Identify which cell holds the provided text, then report its (X, Y) central coordinate. 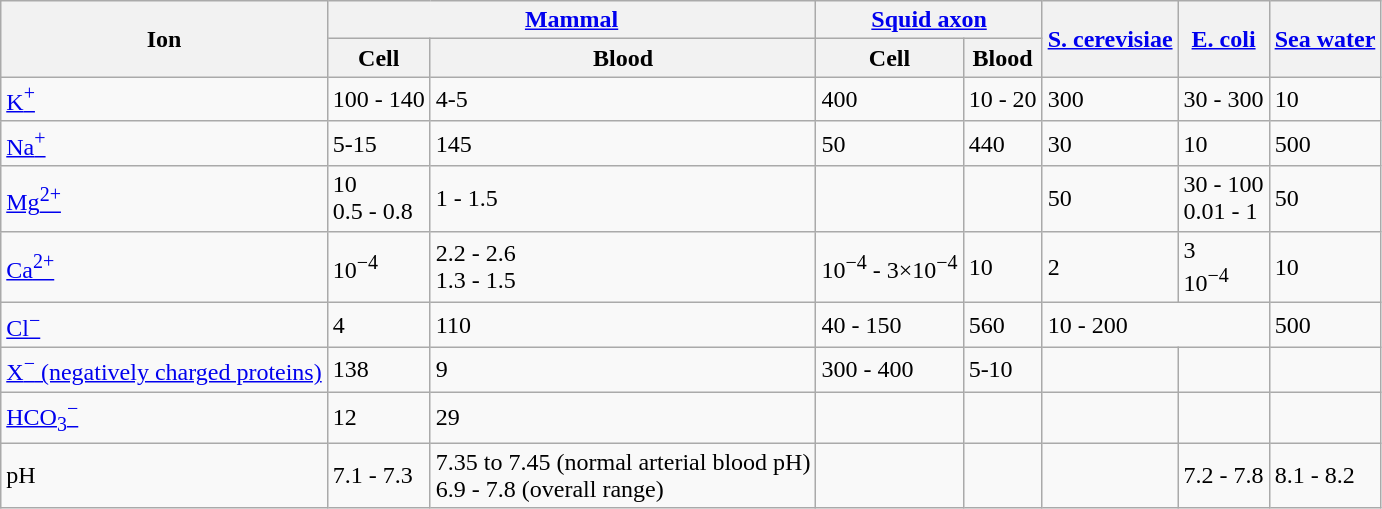
10 - 20 (1002, 100)
300 - 400 (890, 370)
Sea water (1325, 39)
560 (1002, 326)
145 (623, 144)
100 - 140 (378, 100)
Mg2+ (164, 198)
1 - 1.5 (623, 198)
300 (1110, 100)
Cl− (164, 326)
K+ (164, 100)
138 (378, 370)
400 (890, 100)
30 - 100 0.01 - 1 (1224, 198)
440 (1002, 144)
Mammal (572, 20)
30 - 300 (1224, 100)
Na+ (164, 144)
Ion (164, 39)
110 (623, 326)
E. coli (1224, 39)
Ca2+ (164, 267)
4-5 (623, 100)
10 - 200 (1156, 326)
8.1 - 8.2 (1325, 476)
10−4 - 3×10−4 (890, 267)
2.2 - 2.6 1.3 - 1.5 (623, 267)
29 (623, 418)
5-10 (1002, 370)
10 0.5 - 0.8 (378, 198)
pH (164, 476)
3 10−4 (1224, 267)
7.2 - 7.8 (1224, 476)
12 (378, 418)
2 (1110, 267)
Squid axon (929, 20)
10−4 (378, 267)
5-15 (378, 144)
X− (negatively charged proteins) (164, 370)
HCO3− (164, 418)
7.1 - 7.3 (378, 476)
40 - 150 (890, 326)
S. cerevisiae (1110, 39)
7.35 to 7.45 (normal arterial blood pH)6.9 - 7.8 (overall range) (623, 476)
9 (623, 370)
4 (378, 326)
30 (1110, 144)
